Search for the cell housing the specified text and yield its [X, Y] center coordinate. 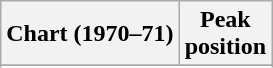
Chart (1970–71) [90, 34]
Peakposition [225, 34]
